Extract the [x, y] coordinate from the center of the cell holding the provided text.  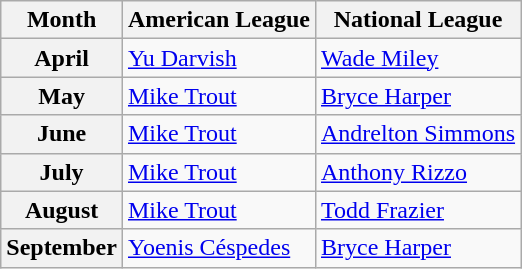
Month [62, 20]
Wade Miley [418, 58]
July [62, 172]
May [62, 96]
American League [218, 20]
Andrelton Simmons [418, 134]
Yoenis Céspedes [218, 248]
April [62, 58]
National League [418, 20]
September [62, 248]
June [62, 134]
Yu Darvish [218, 58]
August [62, 210]
Todd Frazier [418, 210]
Anthony Rizzo [418, 172]
